Pinpoint the cell where the given text exists, returning its [X, Y] midpoint coordinate. 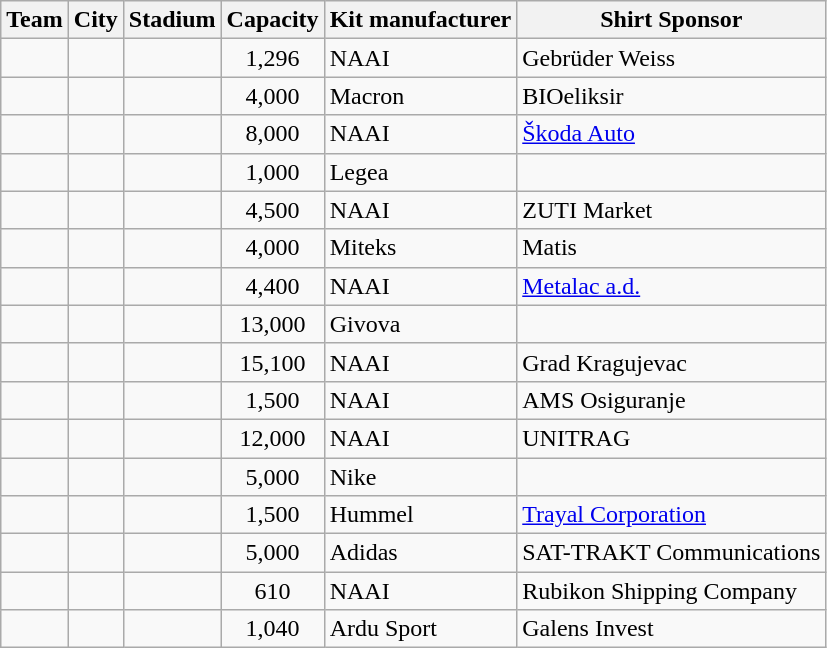
Team [35, 20]
13,000 [272, 324]
8,000 [272, 134]
Rubikon Shipping Company [672, 591]
15,100 [272, 362]
AMS Osiguranje [672, 400]
Škoda Auto [672, 134]
Ardu Sport [420, 629]
4,400 [272, 286]
1,296 [272, 58]
12,000 [272, 438]
Trayal Corporation [672, 515]
1,040 [272, 629]
Shirt Sponsor [672, 20]
UNITRAG [672, 438]
610 [272, 591]
Adidas [420, 553]
1,000 [272, 172]
Miteks [420, 248]
Matis [672, 248]
Nike [420, 477]
Givova [420, 324]
Galens Invest [672, 629]
Capacity [272, 20]
Gebrüder Weiss [672, 58]
Kit manufacturer [420, 20]
SAT-TRAKT Communications [672, 553]
Metalac a.d. [672, 286]
Stadium [172, 20]
4,500 [272, 210]
BIOeliksir [672, 96]
City [96, 20]
ZUTI Market [672, 210]
Legea [420, 172]
Macron [420, 96]
Hummel [420, 515]
Grad Kragujevac [672, 362]
